Provide the (x, y) coordinate of the cell's center where the given text is located.  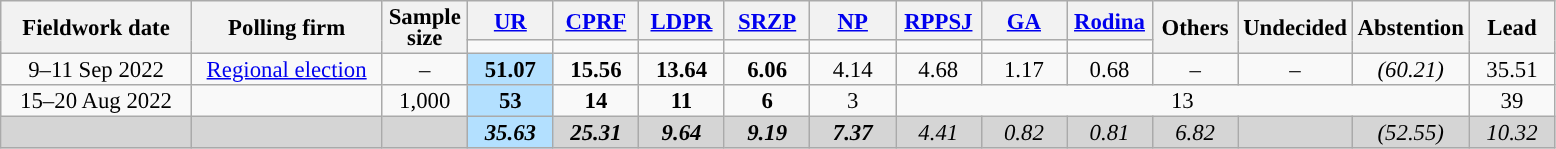
15.56 (596, 70)
13.64 (682, 70)
10.32 (1512, 133)
Lead (1512, 28)
Others (1195, 28)
GA (1024, 20)
4.14 (853, 70)
7.37 (853, 133)
SRZP (767, 20)
15–20 Aug 2022 (96, 101)
11 (682, 101)
Fieldwork date (96, 28)
Rodina (1110, 20)
1.17 (1024, 70)
51.07 (511, 70)
25.31 (596, 133)
4.41 (939, 133)
Undecided (1295, 28)
Regional election (286, 70)
9.19 (767, 133)
Polling firm (286, 28)
53 (511, 101)
6.06 (767, 70)
Abstention (1410, 28)
LDPR (682, 20)
1,000 (425, 101)
6.82 (1195, 133)
NP (853, 20)
14 (596, 101)
UR (511, 20)
3 (853, 101)
CPRF (596, 20)
35.63 (511, 133)
(52.55) (1410, 133)
39 (1512, 101)
35.51 (1512, 70)
(60.21) (1410, 70)
9–11 Sep 2022 (96, 70)
6 (767, 101)
Samplesize (425, 28)
13 (1183, 101)
0.68 (1110, 70)
RPPSJ (939, 20)
4.68 (939, 70)
9.64 (682, 133)
0.81 (1110, 133)
0.82 (1024, 133)
